Return the [X, Y] coordinate for the center point of the cell that contains the specified text.  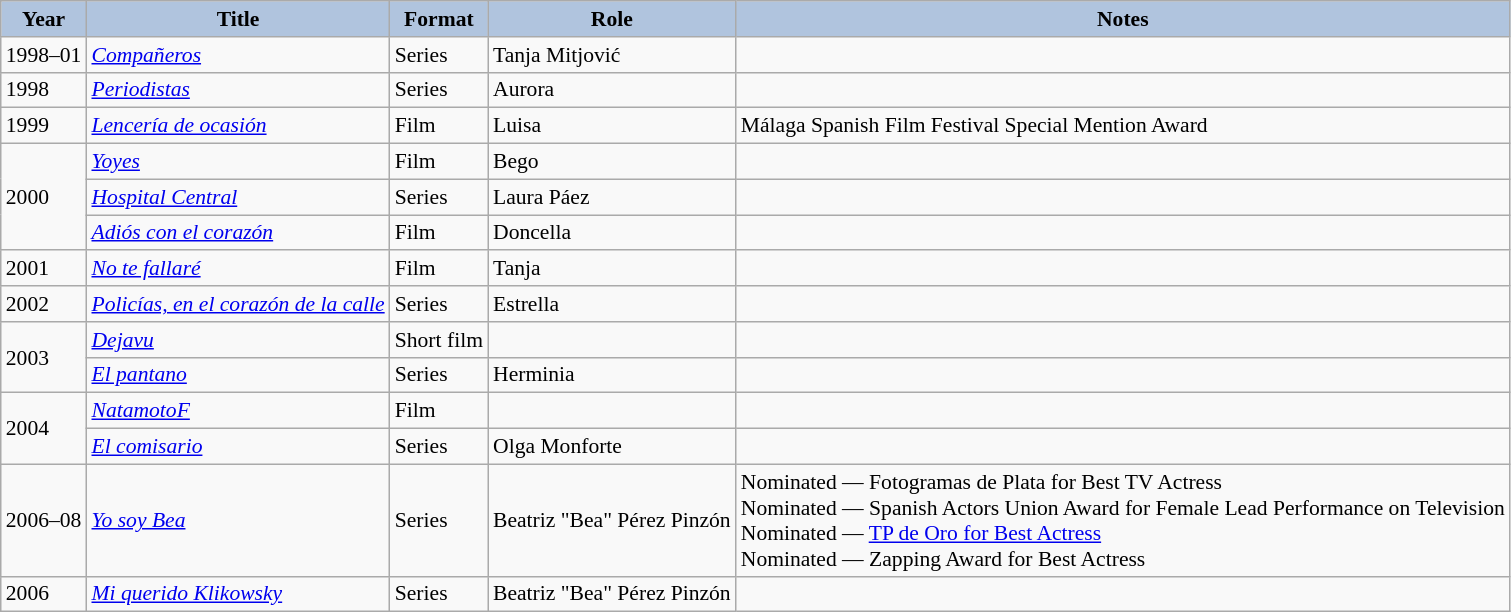
Notes [1123, 19]
Aurora [612, 90]
Periodistas [238, 90]
Tanja Mitjović [612, 55]
Lencería de ocasión [238, 126]
NatamotoF [238, 411]
2006–08 [44, 520]
Estrella [612, 304]
El comisario [238, 447]
Bego [612, 162]
Policías, en el corazón de la calle [238, 304]
2002 [44, 304]
Short film [439, 340]
Year [44, 19]
No te fallaré [238, 269]
1998 [44, 90]
Tanja [612, 269]
2004 [44, 428]
2000 [44, 198]
2003 [44, 358]
Olga Monforte [612, 447]
Role [612, 19]
Doncella [612, 233]
Format [439, 19]
Adiós con el corazón [238, 233]
El pantano [238, 375]
Mi querido Klikowsky [238, 594]
Dejavu [238, 340]
1998–01 [44, 55]
2006 [44, 594]
Herminia [612, 375]
2001 [44, 269]
1999 [44, 126]
Hospital Central [238, 197]
Málaga Spanish Film Festival Special Mention Award [1123, 126]
Laura Páez [612, 197]
Yoyes [238, 162]
Luisa [612, 126]
Compañeros [238, 55]
Yo soy Bea [238, 520]
Title [238, 19]
